For the text-containing cell, return its midpoint in (x, y) coordinate format. 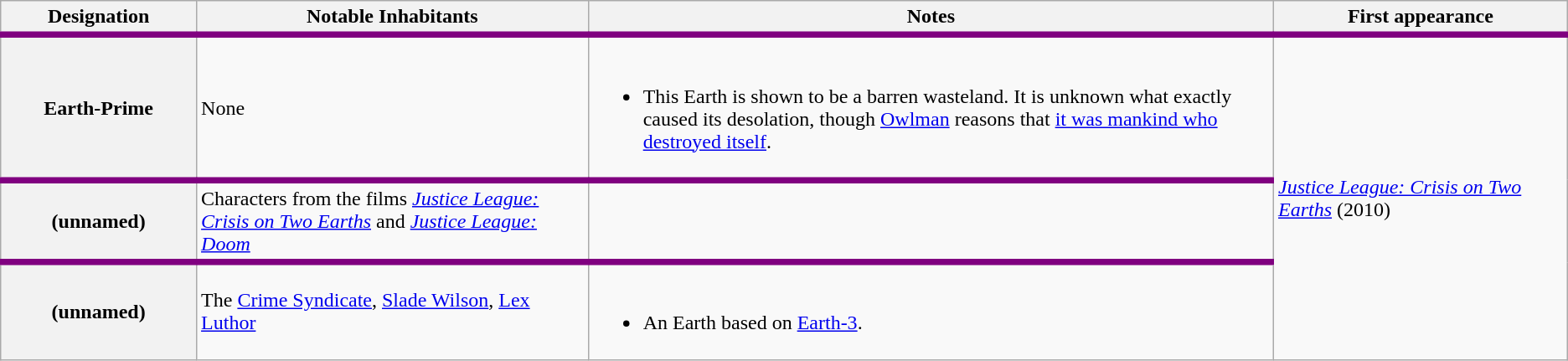
First appearance (1421, 18)
Justice League: Crisis on Two Earths (2010) (1421, 198)
Characters from the films Justice League: Crisis on Two Earths and Justice League: Doom (393, 221)
Notable Inhabitants (393, 18)
Designation (99, 18)
Notes (931, 18)
Earth-Prime (99, 107)
An Earth based on Earth-3. (931, 311)
The Crime Syndicate, Slade Wilson, Lex Luthor (393, 311)
None (393, 107)
